Locate the cell with the specified text and output its (X, Y) center coordinate. 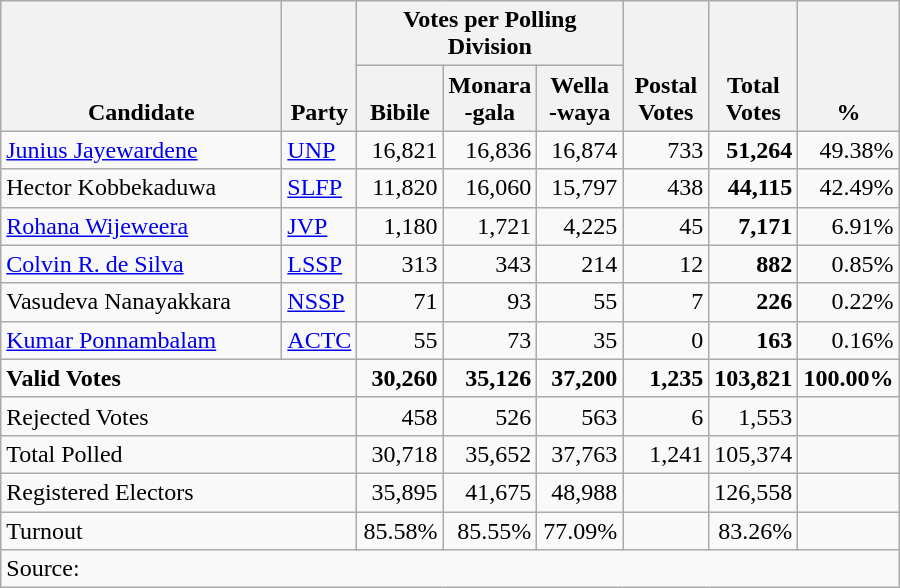
93 (490, 302)
Colvin R. de Silva (142, 264)
343 (490, 264)
35,126 (490, 378)
PostalVotes (666, 66)
1,721 (490, 226)
85.58% (400, 531)
30,718 (400, 454)
JVP (320, 226)
16,836 (490, 150)
SLFP (320, 188)
Valid Votes (179, 378)
% (848, 66)
7,171 (754, 226)
Votes per Polling Division (490, 34)
Kumar Ponnambalam (142, 340)
35 (580, 340)
16,821 (400, 150)
126,558 (754, 492)
0 (666, 340)
1,180 (400, 226)
35,895 (400, 492)
35,652 (490, 454)
733 (666, 150)
UNP (320, 150)
1,553 (754, 416)
Wella-waya (580, 98)
Hector Kobbekaduwa (142, 188)
526 (490, 416)
Monara-gala (490, 98)
4,225 (580, 226)
45 (666, 226)
6 (666, 416)
163 (754, 340)
563 (580, 416)
11,820 (400, 188)
0.16% (848, 340)
51,264 (754, 150)
6.91% (848, 226)
313 (400, 264)
Source: (450, 569)
105,374 (754, 454)
Party (320, 66)
77.09% (580, 531)
1,241 (666, 454)
42.49% (848, 188)
NSSP (320, 302)
Vasudeva Nanayakkara (142, 302)
Total Votes (754, 66)
226 (754, 302)
ACTC (320, 340)
882 (754, 264)
Junius Jayewardene (142, 150)
73 (490, 340)
0.85% (848, 264)
71 (400, 302)
Registered Electors (179, 492)
100.00% (848, 378)
83.26% (754, 531)
16,060 (490, 188)
Candidate (142, 66)
103,821 (754, 378)
16,874 (580, 150)
LSSP (320, 264)
41,675 (490, 492)
37,200 (580, 378)
1,235 (666, 378)
30,260 (400, 378)
49.38% (848, 150)
48,988 (580, 492)
Rohana Wijeweera (142, 226)
0.22% (848, 302)
37,763 (580, 454)
12 (666, 264)
Turnout (179, 531)
7 (666, 302)
Bibile (400, 98)
458 (400, 416)
214 (580, 264)
15,797 (580, 188)
Rejected Votes (179, 416)
438 (666, 188)
Total Polled (179, 454)
85.55% (490, 531)
44,115 (754, 188)
